Provide the [x, y] coordinate of the cell's center where the given text is located.  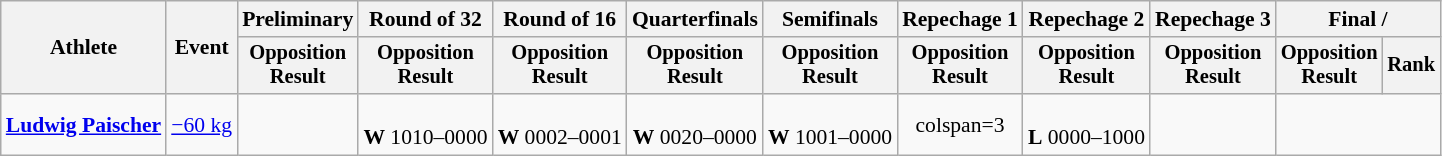
Rank [1411, 66]
Repechage 1 [960, 19]
Repechage 2 [1086, 19]
W 0020–0000 [695, 124]
Round of 16 [560, 19]
Semifinals [830, 19]
W 0002–0001 [560, 124]
Athlete [84, 48]
Round of 32 [425, 19]
Event [202, 48]
−60 kg [202, 124]
W 1010–0000 [425, 124]
Ludwig Paischer [84, 124]
W 1001–0000 [830, 124]
colspan=3 [960, 124]
L 0000–1000 [1086, 124]
Preliminary [298, 19]
Final / [1358, 19]
Repechage 3 [1213, 19]
Quarterfinals [695, 19]
